For the text-containing cell, return its midpoint in (X, Y) coordinate format. 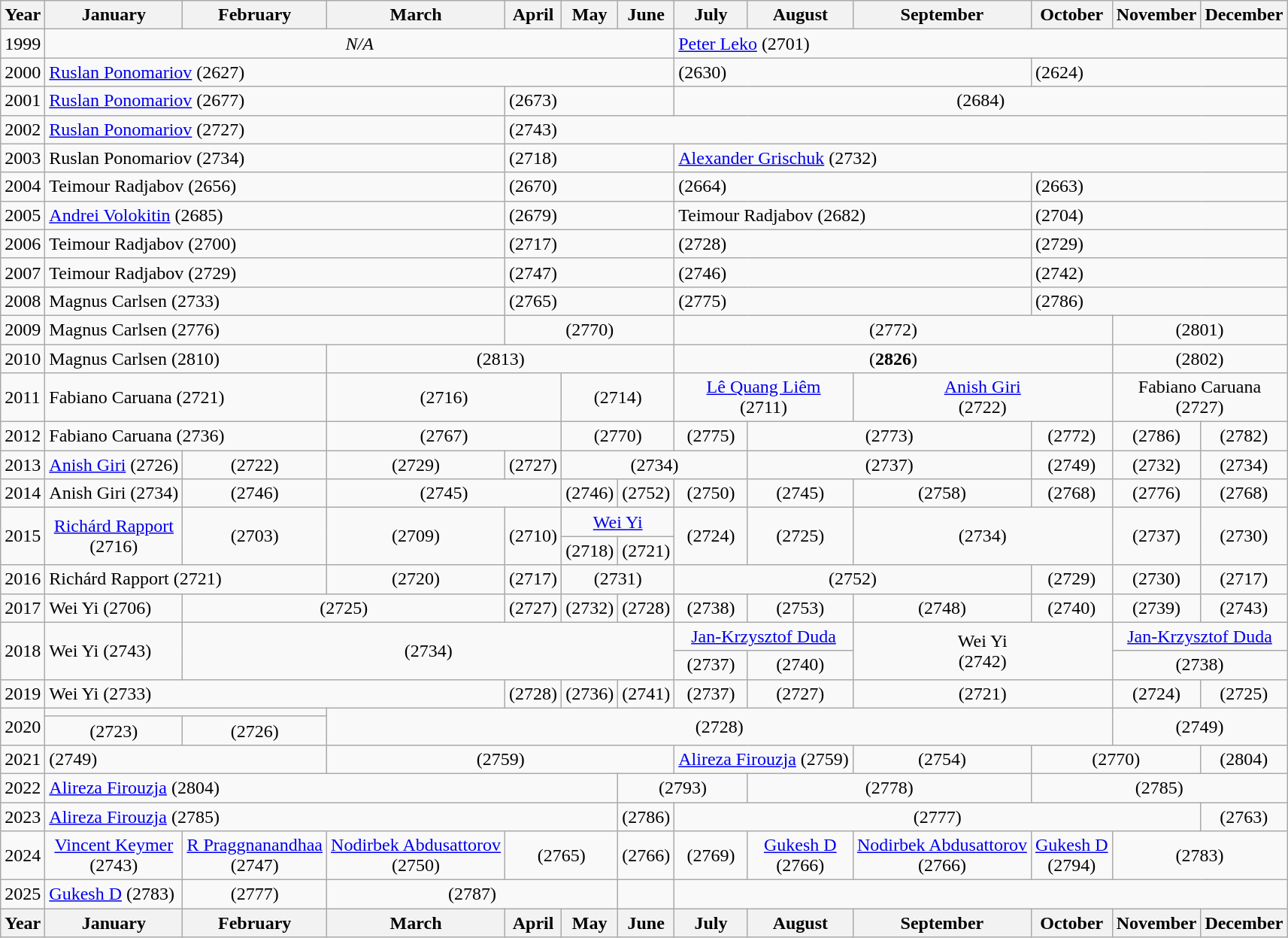
(2722) (255, 465)
(2723) (114, 730)
(2673) (589, 101)
(2624) (1159, 72)
(2716) (444, 397)
2014 (23, 493)
Alexander Grischuk (2732) (980, 158)
2009 (23, 329)
(2801) (1200, 329)
(2773) (889, 436)
(2670) (589, 187)
N/A (359, 44)
Fabiano Caruana (2736) (186, 436)
Wei Yi(2742) (982, 651)
2002 (23, 129)
(2709) (417, 536)
Anish Giri(2722) (982, 397)
(2748) (941, 608)
Magnus Carlsen (2733) (275, 301)
(2703) (255, 536)
2015 (23, 536)
(2736) (589, 694)
(2793) (683, 788)
Vincent Keymer(2743) (114, 856)
2016 (23, 579)
2018 (23, 651)
(2714) (618, 397)
Teimour Radjabov (2729) (275, 272)
2024 (23, 856)
(2766) (647, 856)
2020 (23, 727)
Andrei Volokitin (2685) (275, 215)
Anish Giri (2726) (114, 465)
2011 (23, 397)
Magnus Carlsen (2776) (275, 329)
2005 (23, 215)
2022 (23, 788)
Alireza Firouzja (2759) (764, 759)
Lê Quang Liêm(2711) (764, 397)
(2813) (501, 359)
2007 (23, 272)
Teimour Radjabov (2682) (853, 215)
Wei Yi (2706) (114, 608)
Wei Yi (618, 522)
Magnus Carlsen (2810) (186, 359)
(2763) (1244, 816)
2003 (23, 158)
(2785) (1159, 788)
Fabiano Caruana (2721) (186, 397)
Gukesh D(2766) (800, 856)
(2684) (980, 101)
2023 (23, 816)
(2742) (1159, 272)
(2710) (534, 536)
(2679) (589, 215)
(2630) (853, 72)
Nodirbek Abdusattorov(2766) (941, 856)
(2776) (1156, 493)
Ruslan Ponomariov (2677) (275, 101)
(2804) (1244, 759)
(2783) (1200, 856)
Ruslan Ponomariov (2734) (275, 158)
2000 (23, 72)
2010 (23, 359)
2004 (23, 187)
Alireza Firouzja (2804) (332, 788)
Gukesh D(2794) (1071, 856)
(2663) (1159, 187)
Teimour Radjabov (2700) (275, 244)
2025 (23, 894)
Wei Yi (2743) (114, 651)
Gukesh D (2783) (114, 894)
2001 (23, 101)
Richárd Rapport (2721) (186, 579)
(2664) (853, 187)
(2731) (618, 579)
(2759) (501, 759)
Ruslan Ponomariov (2627) (359, 72)
2019 (23, 694)
R Praggnanandhaa(2747) (255, 856)
(2741) (647, 694)
Peter Leko (2701) (980, 44)
(2754) (941, 759)
(2787) (472, 894)
(2767) (444, 436)
2017 (23, 608)
(2758) (941, 493)
(2782) (1244, 436)
(2750) (711, 493)
(2778) (889, 788)
(2747) (589, 272)
Alireza Firouzja (2785) (332, 816)
Fabiano Caruana(2727) (1200, 397)
(2826) (893, 359)
Richárd Rapport(2716) (114, 536)
2006 (23, 244)
Anish Giri (2734) (114, 493)
2013 (23, 465)
2008 (23, 301)
(2739) (1156, 608)
Teimour Radjabov (2656) (275, 187)
(2802) (1200, 359)
Nodirbek Abdusattorov(2750) (417, 856)
Wei Yi (2733) (275, 694)
1999 (23, 44)
(2753) (800, 608)
(2704) (1159, 215)
(2726) (255, 730)
(2769) (711, 856)
2021 (23, 759)
Ruslan Ponomariov (2727) (275, 129)
(2720) (417, 579)
2012 (23, 436)
